Output the (X, Y) coordinate of the center of the cell containing the given text.  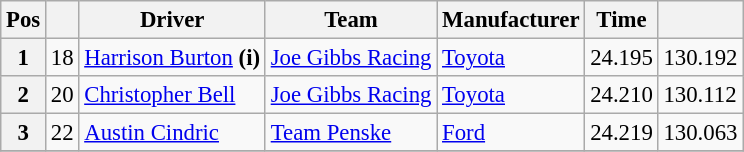
Austin Cindric (172, 133)
2 (24, 95)
130.112 (700, 95)
24.195 (622, 58)
Christopher Bell (172, 95)
Manufacturer (511, 20)
Time (622, 20)
20 (62, 95)
24.210 (622, 95)
Ford (511, 133)
130.192 (700, 58)
18 (62, 58)
3 (24, 133)
24.219 (622, 133)
Team Penske (350, 133)
Driver (172, 20)
1 (24, 58)
Harrison Burton (i) (172, 58)
Pos (24, 20)
130.063 (700, 133)
22 (62, 133)
Team (350, 20)
